Identify which cell holds the provided text, then report its [x, y] central coordinate. 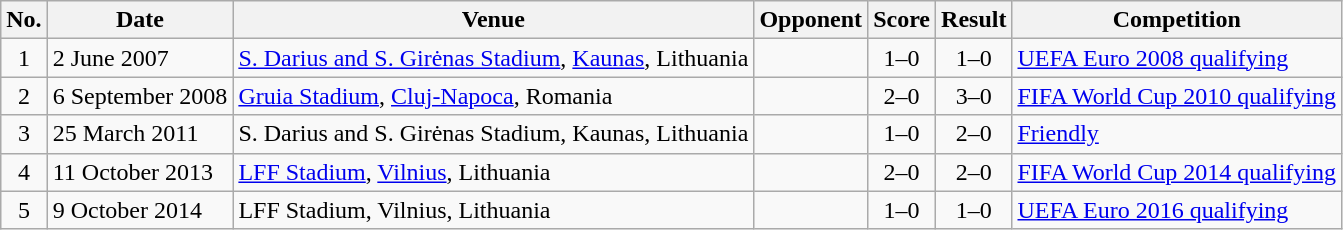
Competition [1177, 20]
UEFA Euro 2016 qualifying [1177, 210]
3 [24, 134]
FIFA World Cup 2014 qualifying [1177, 172]
6 September 2008 [140, 96]
No. [24, 20]
Date [140, 20]
4 [24, 172]
5 [24, 210]
25 March 2011 [140, 134]
2 [24, 96]
FIFA World Cup 2010 qualifying [1177, 96]
UEFA Euro 2008 qualifying [1177, 58]
Result [974, 20]
Score [902, 20]
Gruia Stadium, Cluj-Napoca, Romania [494, 96]
Venue [494, 20]
Opponent [811, 20]
11 October 2013 [140, 172]
3–0 [974, 96]
1 [24, 58]
Friendly [1177, 134]
2 June 2007 [140, 58]
9 October 2014 [140, 210]
